Extract the [X, Y] coordinate from the center of the cell holding the provided text.  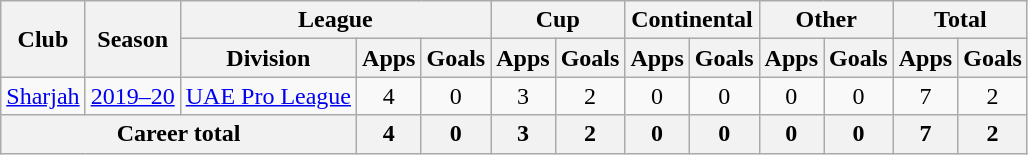
Season [132, 39]
Cup [558, 20]
Division [268, 58]
2019–20 [132, 96]
Other [826, 20]
Sharjah [43, 96]
UAE Pro League [268, 96]
Continental [692, 20]
Total [960, 20]
Career total [179, 134]
Club [43, 39]
League [336, 20]
